Detect which cell encompasses the target text, then output its (x, y) center coordinate. 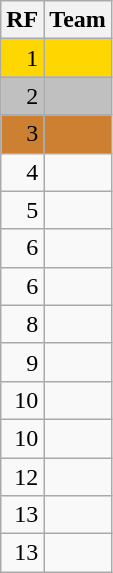
2 (22, 96)
3 (22, 134)
8 (22, 324)
1 (22, 58)
9 (22, 362)
Team (78, 20)
RF (22, 20)
4 (22, 172)
5 (22, 210)
12 (22, 477)
